From the cell containing the given text, extract its center point as [X, Y] coordinate. 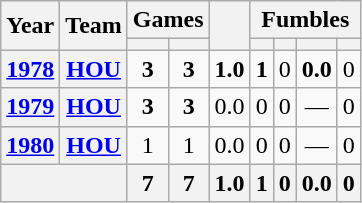
Fumbles [305, 20]
Games [168, 20]
1978 [30, 69]
Year [30, 26]
1979 [30, 107]
1980 [30, 145]
Team [94, 26]
